Locate the cell with the specified text and output its (X, Y) center coordinate. 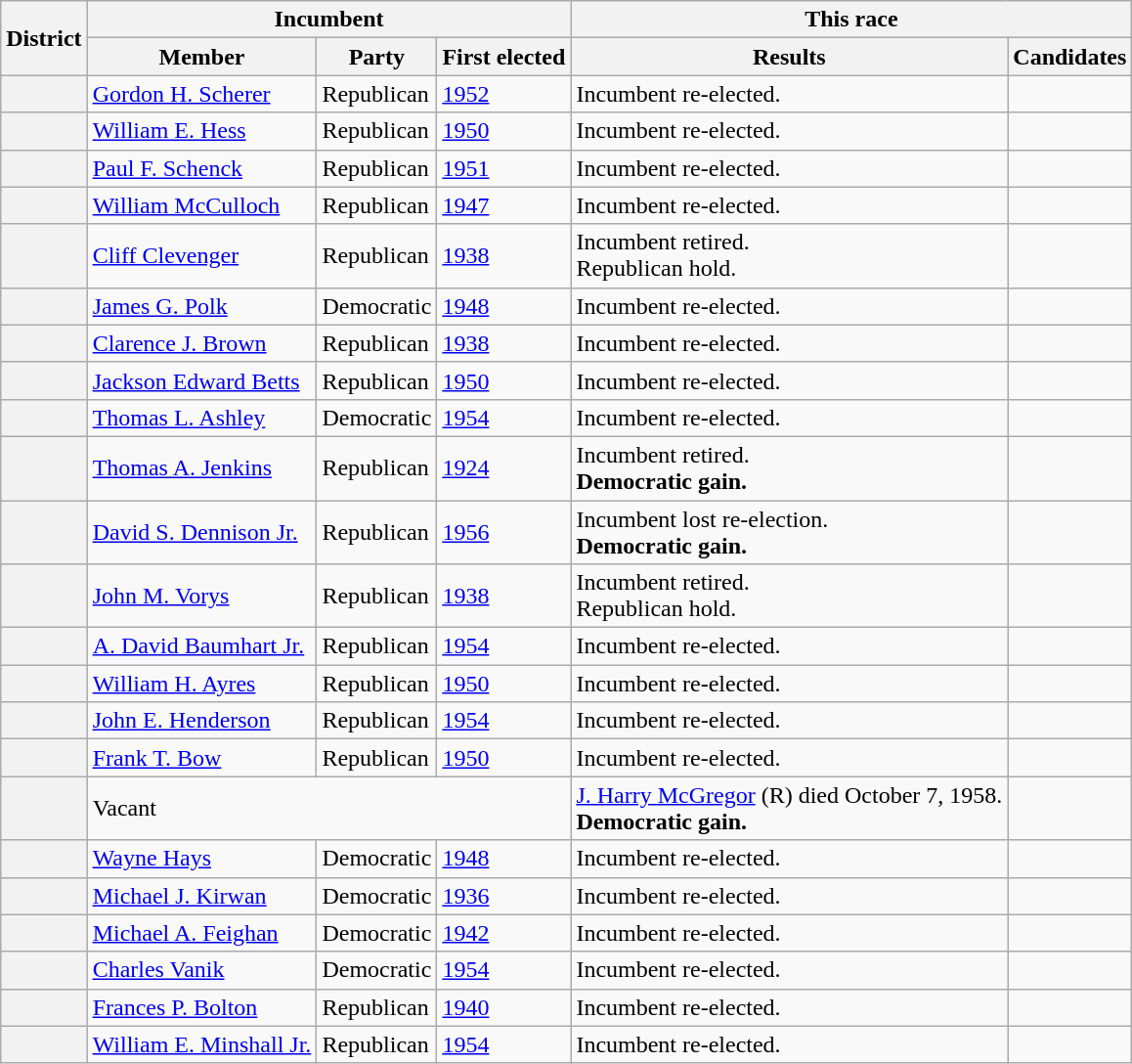
1942 (504, 933)
Thomas L. Ashley (201, 418)
Clarence J. Brown (201, 343)
Frances P. Bolton (201, 1007)
Incumbent retired.Democratic gain. (790, 467)
William E. Hess (201, 131)
First elected (504, 57)
Incumbent lost re-election.Democratic gain. (790, 532)
Jackson Edward Betts (201, 380)
Gordon H. Scherer (201, 94)
1936 (504, 896)
1924 (504, 467)
Paul F. Schenck (201, 168)
Thomas A. Jenkins (201, 467)
A. David Baumhart Jr. (201, 646)
1947 (504, 205)
J. Harry McGregor (R) died October 7, 1958.Democratic gain. (790, 808)
Frank T. Bow (201, 758)
1952 (504, 94)
Michael J. Kirwan (201, 896)
1956 (504, 532)
William H. Ayres (201, 684)
Results (790, 57)
John E. Henderson (201, 721)
William E. Minshall Jr. (201, 1044)
James G. Polk (201, 306)
Member (201, 57)
Michael A. Feighan (201, 933)
Cliff Clevenger (201, 256)
Wayne Hays (201, 859)
This race (851, 20)
Candidates (1069, 57)
Party (377, 57)
William McCulloch (201, 205)
Vacant (328, 808)
1951 (504, 168)
John M. Vorys (201, 597)
Charles Vanik (201, 970)
David S. Dennison Jr. (201, 532)
District (44, 38)
1940 (504, 1007)
Incumbent (328, 20)
